Scan for the cell matching the given text and deliver its (X, Y) coordinate at center. 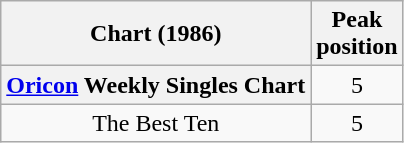
Chart (1986) (156, 34)
Peakposition (357, 34)
Oricon Weekly Singles Chart (156, 85)
The Best Ten (156, 123)
